Capture the cell that displays the provided text and extract its (x, y) central coordinate. 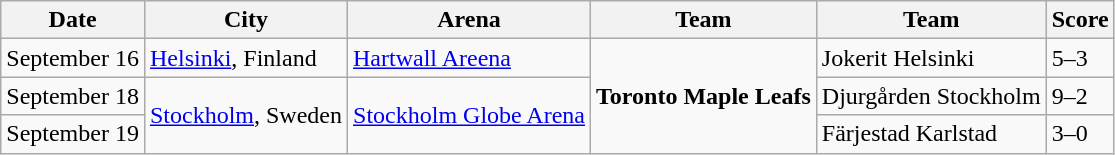
Arena (470, 20)
Helsinki, Finland (246, 58)
September 18 (73, 96)
September 16 (73, 58)
3–0 (1080, 134)
September 19 (73, 134)
Djurgården Stockholm (931, 96)
Stockholm Globe Arena (470, 115)
9–2 (1080, 96)
City (246, 20)
Date (73, 20)
Toronto Maple Leafs (704, 96)
Stockholm, Sweden (246, 115)
Färjestad Karlstad (931, 134)
Hartwall Areena (470, 58)
Jokerit Helsinki (931, 58)
Score (1080, 20)
5–3 (1080, 58)
